From the cell containing the given text, extract its center point as [x, y] coordinate. 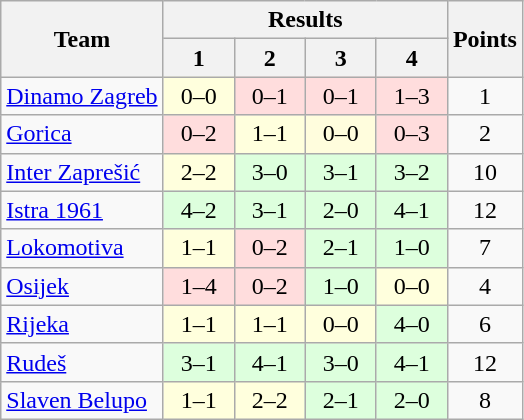
Lokomotiva [82, 248]
10 [484, 172]
3–2 [412, 172]
Results [305, 20]
Inter Zaprešić [82, 172]
1–3 [412, 96]
8 [484, 400]
Team [82, 39]
Slaven Belupo [82, 400]
Dinamo Zagreb [82, 96]
Rudeš [82, 362]
4–2 [198, 210]
Points [484, 39]
Istra 1961 [82, 210]
Rijeka [82, 324]
6 [484, 324]
Gorica [82, 134]
1–4 [198, 286]
3 [340, 58]
0–3 [412, 134]
4–0 [412, 324]
7 [484, 248]
Osijek [82, 286]
